Find where the given text appears and provide that cell's center as (X, Y) coordinate. 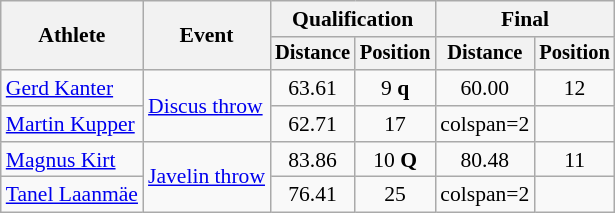
17 (395, 124)
9 q (395, 88)
83.86 (312, 160)
60.00 (484, 88)
Martin Kupper (72, 124)
Magnus Kirt (72, 160)
76.41 (312, 195)
11 (574, 160)
62.71 (312, 124)
Gerd Kanter (72, 88)
Qualification (352, 19)
Javelin throw (206, 178)
80.48 (484, 160)
Tanel Laanmäe (72, 195)
10 Q (395, 160)
Event (206, 36)
Final (524, 19)
Athlete (72, 36)
63.61 (312, 88)
12 (574, 88)
Discus throw (206, 106)
25 (395, 195)
